Find where the given text appears and provide that cell's center as [x, y] coordinate. 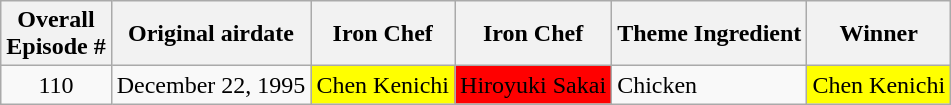
OverallEpisode # [56, 34]
Theme Ingredient [710, 34]
Original airdate [211, 34]
Chicken [710, 85]
Hiroyuki Sakai [534, 85]
110 [56, 85]
December 22, 1995 [211, 85]
Winner [879, 34]
